Extract the (X, Y) coordinate from the center of the cell holding the provided text.  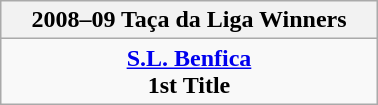
2008–09 Taça da Liga Winners (189, 20)
S.L. Benfica1st Title (189, 72)
